Return (x, y) of the center of cell containing provided text 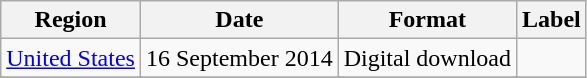
Digital download (427, 58)
Label (552, 20)
Region (71, 20)
16 September 2014 (239, 58)
Format (427, 20)
Date (239, 20)
United States (71, 58)
